Extract the [X, Y] coordinate from the center of the cell holding the provided text.  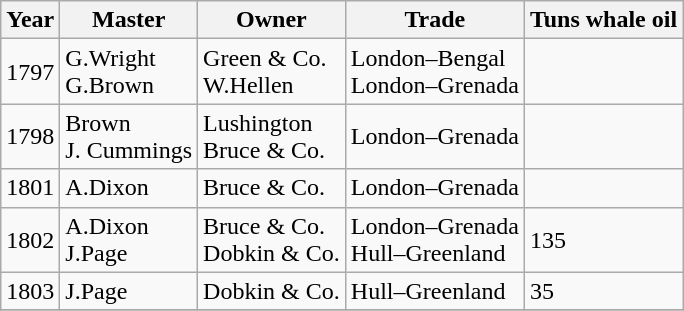
London–BengalLondon–Grenada [434, 72]
BrownJ. Cummings [129, 136]
Master [129, 20]
Green & Co.W.Hellen [272, 72]
1797 [30, 72]
Owner [272, 20]
London–GrenadaHull–Greenland [434, 240]
35 [603, 291]
1802 [30, 240]
Hull–Greenland [434, 291]
1798 [30, 136]
135 [603, 240]
Dobkin & Co. [272, 291]
A.DixonJ.Page [129, 240]
Trade [434, 20]
1801 [30, 188]
Bruce & Co. [272, 188]
LushingtonBruce & Co. [272, 136]
A.Dixon [129, 188]
1803 [30, 291]
Year [30, 20]
Bruce & Co.Dobkin & Co. [272, 240]
G.WrightG.Brown [129, 72]
J.Page [129, 291]
Tuns whale oil [603, 20]
